Return the (x, y) coordinate for the center point of the cell that contains the specified text.  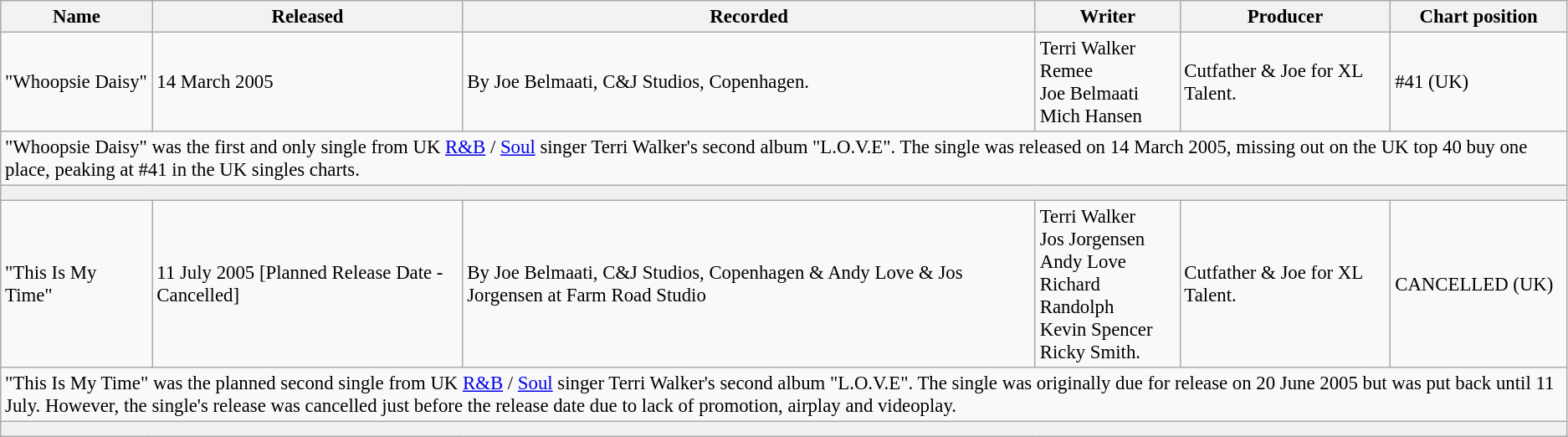
14 March 2005 (308, 82)
Producer (1285, 17)
"This Is My Time" (77, 285)
Recorded (750, 17)
Terri Walker Remee Joe Belmaati Mich Hansen (1108, 82)
Name (77, 17)
Writer (1108, 17)
By Joe Belmaati, C&J Studios, Copenhagen & Andy Love & Jos Jorgensen at Farm Road Studio (750, 285)
#41 (UK) (1479, 82)
Released (308, 17)
By Joe Belmaati, C&J Studios, Copenhagen. (750, 82)
Chart position (1479, 17)
11 July 2005 [Planned Release Date - Cancelled] (308, 285)
Terri Walker Jos Jorgensen Andy Love Richard Randolph Kevin Spencer Ricky Smith. (1108, 285)
CANCELLED (UK) (1479, 285)
"Whoopsie Daisy" (77, 82)
